Output the (x, y) coordinate of the center of the cell containing the given text.  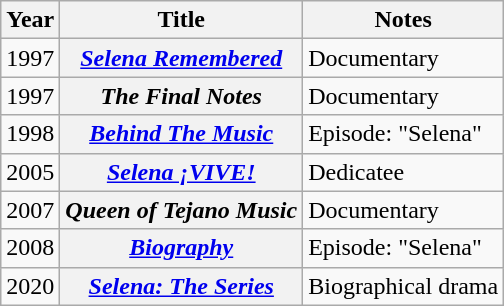
Queen of Tejano Music (182, 210)
The Final Notes (182, 96)
Biographical drama (404, 286)
1998 (30, 134)
Biography (182, 248)
Year (30, 20)
2007 (30, 210)
Notes (404, 20)
Selena ¡VIVE! (182, 172)
Title (182, 20)
2008 (30, 248)
2005 (30, 172)
Selena: The Series (182, 286)
Selena Remembered (182, 58)
2020 (30, 286)
Behind The Music (182, 134)
Dedicatee (404, 172)
